Return (X, Y) of the center of cell containing provided text 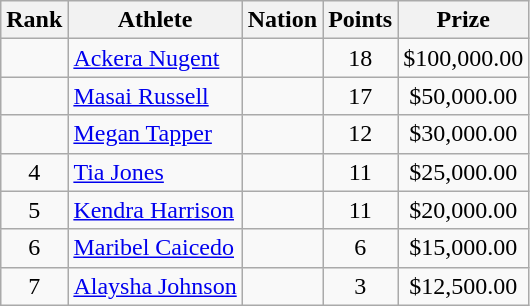
Megan Tapper (155, 134)
3 (360, 286)
Tia Jones (155, 172)
Rank (34, 20)
$20,000.00 (464, 210)
Alaysha Johnson (155, 286)
Masai Russell (155, 96)
18 (360, 58)
$25,000.00 (464, 172)
Prize (464, 20)
5 (34, 210)
$15,000.00 (464, 248)
7 (34, 286)
$100,000.00 (464, 58)
$12,500.00 (464, 286)
Kendra Harrison (155, 210)
12 (360, 134)
4 (34, 172)
Ackera Nugent (155, 58)
Athlete (155, 20)
Maribel Caicedo (155, 248)
Points (360, 20)
17 (360, 96)
$30,000.00 (464, 134)
Nation (282, 20)
$50,000.00 (464, 96)
